Locate the cell with the specified text and output its [X, Y] center coordinate. 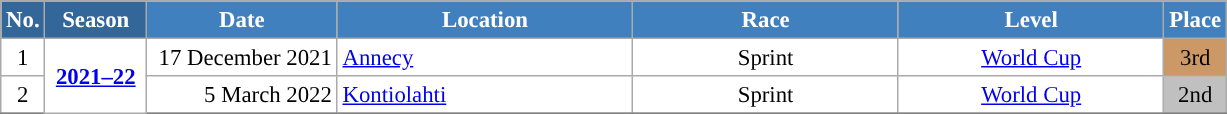
Kontiolahti [485, 95]
Location [485, 20]
5 March 2022 [242, 95]
2nd [1195, 95]
3rd [1195, 58]
Date [242, 20]
Place [1195, 20]
Annecy [485, 58]
1 [23, 58]
2021–22 [96, 76]
17 December 2021 [242, 58]
Race [766, 20]
2 [23, 95]
Season [96, 20]
Level [1031, 20]
No. [23, 20]
